Extract the [X, Y] coordinate from the center of the cell holding the provided text.  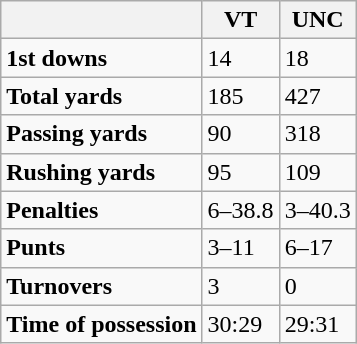
95 [240, 172]
0 [318, 286]
3 [240, 286]
29:31 [318, 324]
90 [240, 134]
3–40.3 [318, 210]
Rushing yards [102, 172]
Turnovers [102, 286]
318 [318, 134]
109 [318, 172]
Time of possession [102, 324]
18 [318, 58]
185 [240, 96]
3–11 [240, 248]
30:29 [240, 324]
14 [240, 58]
6–17 [318, 248]
Passing yards [102, 134]
Total yards [102, 96]
Punts [102, 248]
1st downs [102, 58]
UNC [318, 20]
Penalties [102, 210]
427 [318, 96]
VT [240, 20]
6–38.8 [240, 210]
